Extract the [X, Y] coordinate from the center of the cell holding the provided text.  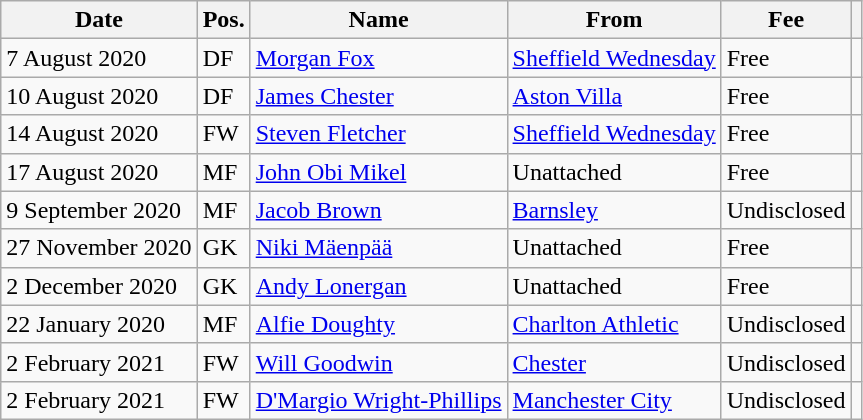
10 August 2020 [99, 96]
22 January 2020 [99, 324]
14 August 2020 [99, 134]
Chester [614, 362]
2 December 2020 [99, 286]
Jacob Brown [378, 210]
Pos. [224, 20]
Manchester City [614, 400]
7 August 2020 [99, 58]
Steven Fletcher [378, 134]
D'Margio Wright-Phillips [378, 400]
9 September 2020 [99, 210]
Date [99, 20]
Charlton Athletic [614, 324]
John Obi Mikel [378, 172]
James Chester [378, 96]
Morgan Fox [378, 58]
From [614, 20]
Andy Lonergan [378, 286]
Barnsley [614, 210]
17 August 2020 [99, 172]
Niki Mäenpää [378, 248]
Alfie Doughty [378, 324]
Fee [786, 20]
Aston Villa [614, 96]
Name [378, 20]
27 November 2020 [99, 248]
Will Goodwin [378, 362]
